Identify which cell holds the provided text, then report its [X, Y] central coordinate. 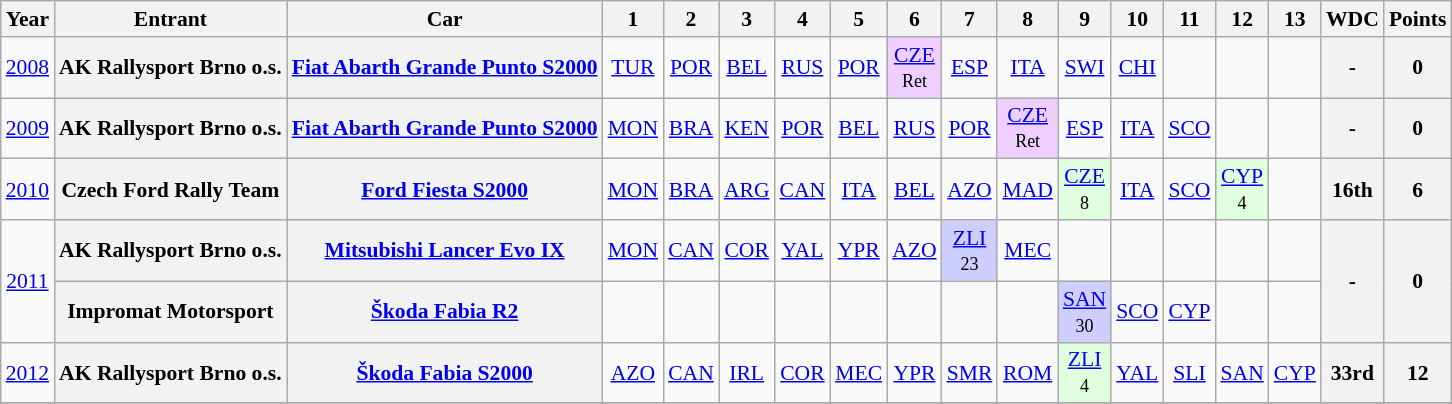
TUR [634, 68]
16th [1352, 190]
9 [1084, 19]
CYP4 [1242, 190]
KEN [747, 128]
WDC [1352, 19]
13 [1295, 19]
Ford Fiesta S2000 [445, 190]
33rd [1352, 372]
2009 [28, 128]
ZLI4 [1084, 372]
IRL [747, 372]
Mitsubishi Lancer Evo IX [445, 250]
ARG [747, 190]
SWI [1084, 68]
CHI [1137, 68]
Czech Ford Rally Team [170, 190]
SMR [970, 372]
SLI [1189, 372]
10 [1137, 19]
Škoda Fabia S2000 [445, 372]
Impromat Motorsport [170, 312]
Entrant [170, 19]
CZE8 [1084, 190]
SAN30 [1084, 312]
11 [1189, 19]
2012 [28, 372]
2011 [28, 281]
2 [691, 19]
Škoda Fabia R2 [445, 312]
4 [803, 19]
1 [634, 19]
SAN [1242, 372]
8 [1028, 19]
MAD [1028, 190]
ZLI23 [970, 250]
ROM [1028, 372]
5 [858, 19]
2010 [28, 190]
2008 [28, 68]
Car [445, 19]
7 [970, 19]
Year [28, 19]
3 [747, 19]
Points [1418, 19]
